Capture the cell that displays the provided text and extract its [x, y] central coordinate. 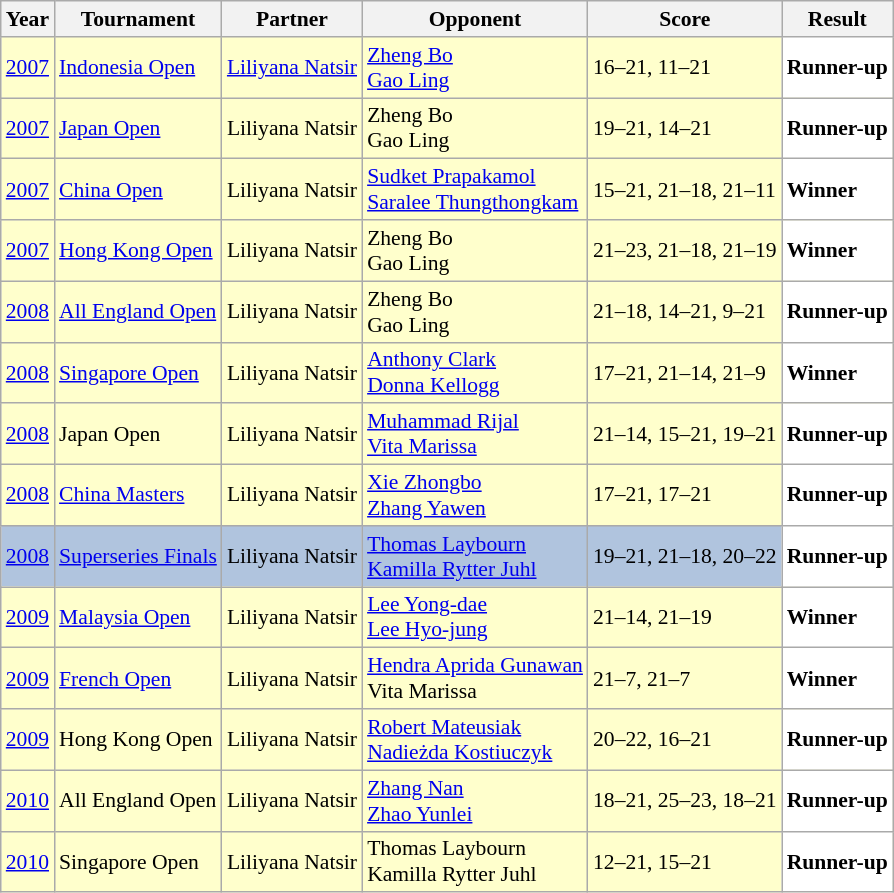
Xie Zhongbo Zhang Yawen [475, 496]
17–21, 21–14, 21–9 [685, 372]
21–18, 14–21, 9–21 [685, 312]
Score [685, 19]
Robert Mateusiak Nadieżda Kostiuczyk [475, 740]
Anthony Clark Donna Kellogg [475, 372]
Superseries Finals [138, 556]
Opponent [475, 19]
20–22, 16–21 [685, 740]
Lee Yong-dae Lee Hyo-jung [475, 618]
Zhang Nan Zhao Yunlei [475, 800]
15–21, 21–18, 21–11 [685, 190]
21–23, 21–18, 21–19 [685, 250]
12–21, 15–21 [685, 862]
17–21, 17–21 [685, 496]
China Masters [138, 496]
Muhammad Rijal Vita Marissa [475, 434]
Sudket Prapakamol Saralee Thungthongkam [475, 190]
French Open [138, 678]
Indonesia Open [138, 68]
21–14, 15–21, 19–21 [685, 434]
16–21, 11–21 [685, 68]
Malaysia Open [138, 618]
19–21, 21–18, 20–22 [685, 556]
21–7, 21–7 [685, 678]
Hendra Aprida Gunawan Vita Marissa [475, 678]
Year [28, 19]
21–14, 21–19 [685, 618]
19–21, 14–21 [685, 128]
Result [838, 19]
18–21, 25–23, 18–21 [685, 800]
Partner [292, 19]
China Open [138, 190]
Tournament [138, 19]
